Output the (X, Y) coordinate of the center of the cell containing the given text.  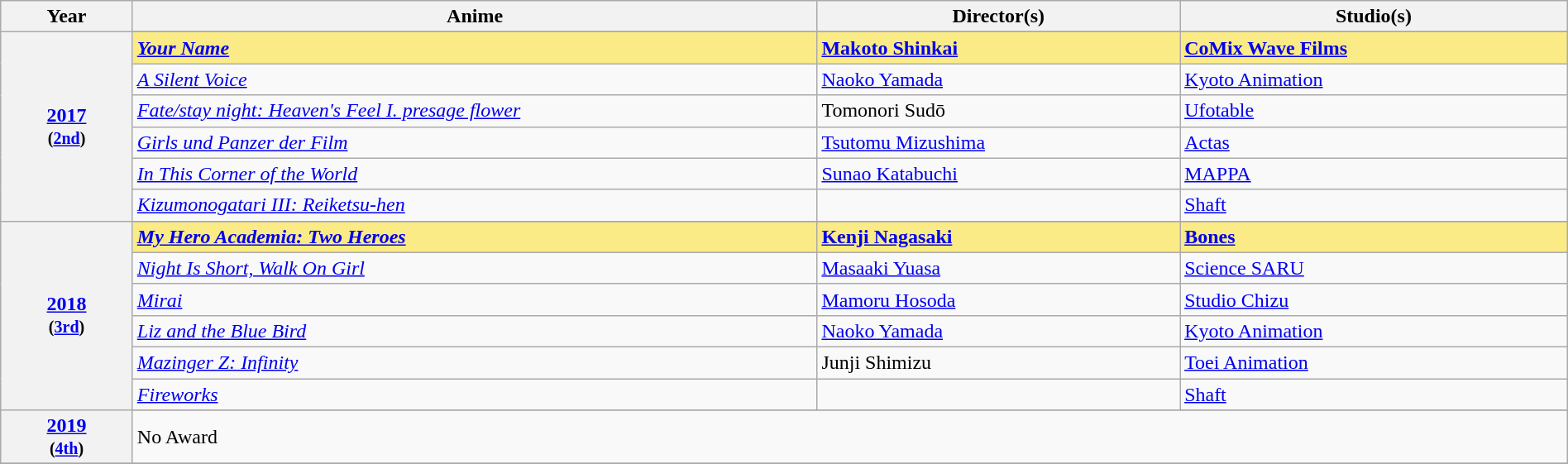
Sunao Katabuchi (999, 174)
Makoto Shinkai (999, 48)
Night Is Short, Walk On Girl (475, 268)
My Hero Academia: Two Heroes (475, 237)
Director(s) (999, 17)
No Award (850, 437)
Tsutomu Mizushima (999, 142)
Science SARU (1374, 268)
Your Name (475, 48)
Tomonori Sudō (999, 111)
Kizumonogatari III: Reiketsu-hen (475, 205)
Bones (1374, 237)
Liz and the Blue Bird (475, 331)
Toei Animation (1374, 362)
Actas (1374, 142)
Girls und Panzer der Film (475, 142)
Fireworks (475, 395)
2018(3rd) (67, 315)
Junji Shimizu (999, 362)
MAPPA (1374, 174)
Studio Chizu (1374, 299)
Ufotable (1374, 111)
A Silent Voice (475, 79)
Fate/stay night: Heaven's Feel I. presage flower (475, 111)
2019(4th) (67, 437)
In This Corner of the World (475, 174)
CoMix Wave Films (1374, 48)
Studio(s) (1374, 17)
Year (67, 17)
Masaaki Yuasa (999, 268)
2017(2nd) (67, 127)
Anime (475, 17)
Mazinger Z: Infinity (475, 362)
Kenji Nagasaki (999, 237)
Mirai (475, 299)
Mamoru Hosoda (999, 299)
